For the text-containing cell, return its midpoint in (x, y) coordinate format. 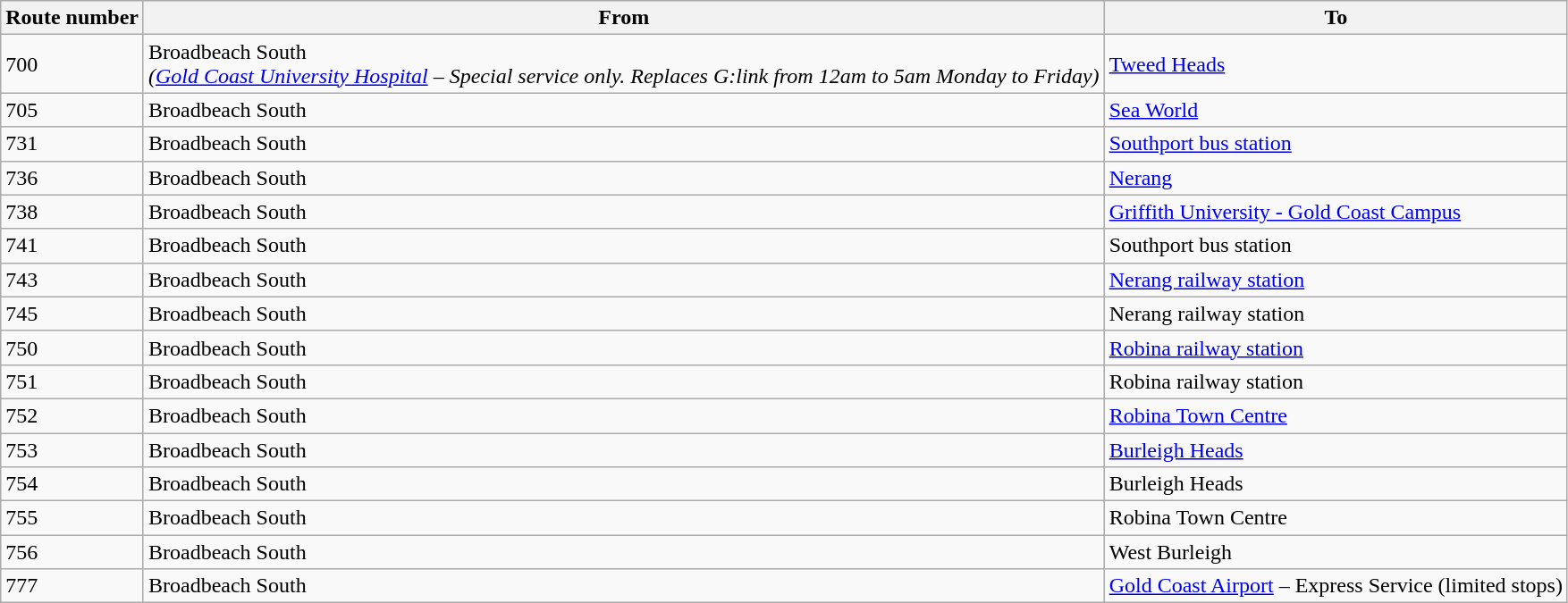
Griffith University - Gold Coast Campus (1336, 212)
Route number (72, 18)
Broadbeach South(Gold Coast University Hospital – Special service only. Replaces G:link from 12am to 5am Monday to Friday) (624, 64)
731 (72, 144)
756 (72, 552)
741 (72, 246)
West Burleigh (1336, 552)
Tweed Heads (1336, 64)
755 (72, 518)
738 (72, 212)
From (624, 18)
753 (72, 449)
743 (72, 280)
777 (72, 586)
751 (72, 381)
752 (72, 415)
Nerang (1336, 178)
745 (72, 314)
To (1336, 18)
736 (72, 178)
750 (72, 348)
700 (72, 64)
Gold Coast Airport – Express Service (limited stops) (1336, 586)
Sea World (1336, 110)
754 (72, 484)
705 (72, 110)
